From the cell containing the given text, extract its center point as (X, Y) coordinate. 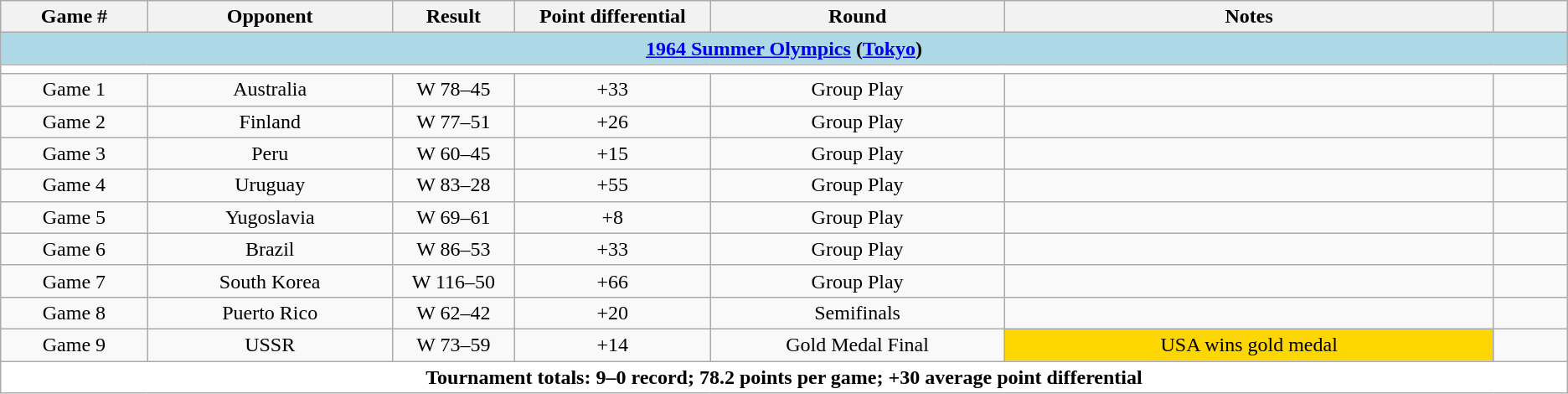
Game 8 (74, 313)
+55 (612, 185)
Game 3 (74, 153)
W 73–59 (453, 345)
+8 (612, 217)
Result (453, 17)
1964 Summer Olympics (Tokyo) (784, 49)
Australia (270, 90)
W 77–51 (453, 122)
+14 (612, 345)
+20 (612, 313)
Round (858, 17)
W 116–50 (453, 281)
Semifinals (858, 313)
Uruguay (270, 185)
Game 5 (74, 217)
W 78–45 (453, 90)
W 60–45 (453, 153)
Game 9 (74, 345)
Yugoslavia (270, 217)
Opponent (270, 17)
South Korea (270, 281)
+66 (612, 281)
Game # (74, 17)
Point differential (612, 17)
+26 (612, 122)
USSR (270, 345)
W 69–61 (453, 217)
Notes (1250, 17)
Finland (270, 122)
W 62–42 (453, 313)
W 86–53 (453, 249)
W 83–28 (453, 185)
Game 1 (74, 90)
Gold Medal Final (858, 345)
Game 2 (74, 122)
Game 7 (74, 281)
+15 (612, 153)
USA wins gold medal (1250, 345)
Puerto Rico (270, 313)
Tournament totals: 9–0 record; 78.2 points per game; +30 average point differential (784, 376)
Peru (270, 153)
Brazil (270, 249)
Game 4 (74, 185)
Game 6 (74, 249)
